For the text-containing cell, return its midpoint in [X, Y] coordinate format. 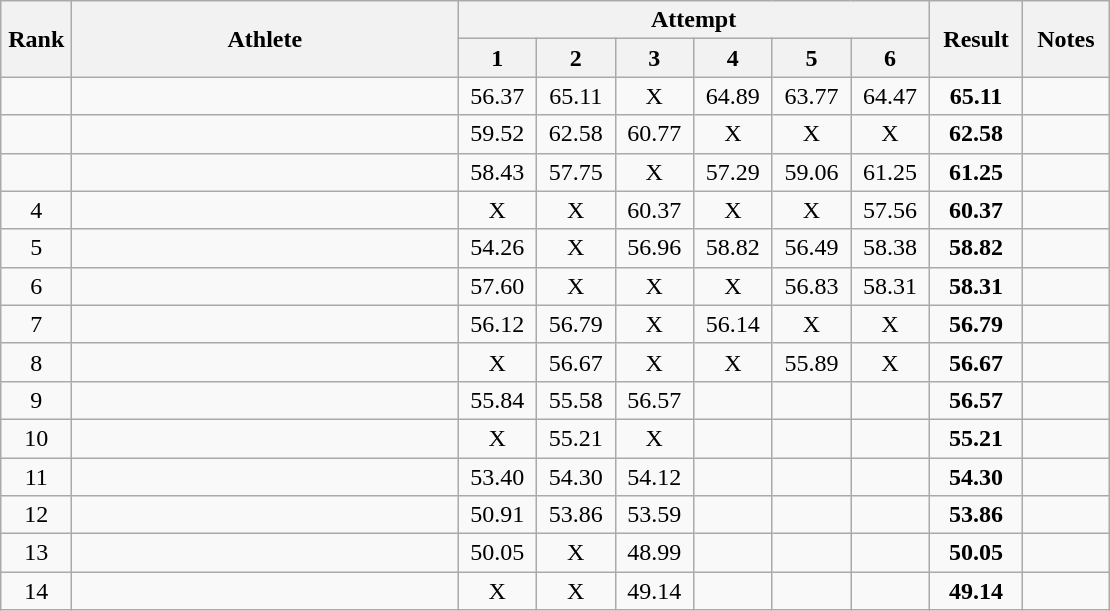
56.12 [498, 324]
55.89 [812, 362]
50.91 [498, 515]
57.56 [890, 210]
1 [498, 58]
56.83 [812, 286]
3 [654, 58]
53.40 [498, 477]
56.14 [734, 324]
58.43 [498, 172]
63.77 [812, 96]
9 [36, 400]
56.96 [654, 248]
56.49 [812, 248]
64.89 [734, 96]
59.52 [498, 134]
12 [36, 515]
Athlete [265, 39]
55.84 [498, 400]
Notes [1066, 39]
55.58 [576, 400]
57.75 [576, 172]
11 [36, 477]
53.59 [654, 515]
10 [36, 438]
60.77 [654, 134]
7 [36, 324]
14 [36, 591]
56.37 [498, 96]
Result [976, 39]
2 [576, 58]
59.06 [812, 172]
8 [36, 362]
64.47 [890, 96]
54.26 [498, 248]
57.60 [498, 286]
48.99 [654, 553]
58.38 [890, 248]
13 [36, 553]
57.29 [734, 172]
Attempt [694, 20]
54.12 [654, 477]
Rank [36, 39]
